Output the (x, y) coordinate of the center of the cell containing the given text.  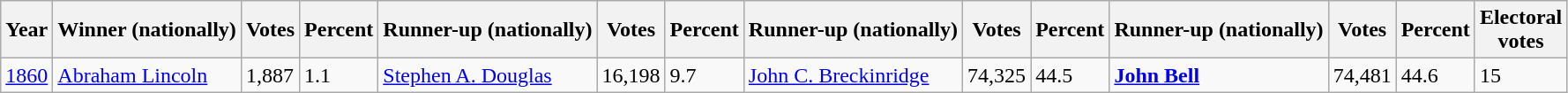
1,887 (270, 75)
John C. Breckinridge (853, 75)
Year (26, 30)
Electoralvotes (1520, 30)
44.6 (1436, 75)
John Bell (1219, 75)
44.5 (1071, 75)
Abraham Lincoln (147, 75)
9.7 (704, 75)
74,325 (997, 75)
1.1 (339, 75)
Stephen A. Douglas (488, 75)
74,481 (1362, 75)
Winner (nationally) (147, 30)
1860 (26, 75)
16,198 (631, 75)
15 (1520, 75)
